Pinpoint the cell where the given text exists, returning its [x, y] midpoint coordinate. 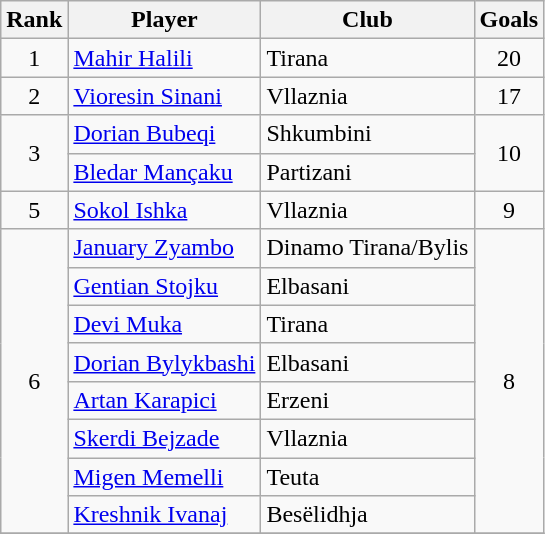
Skerdi Bejzade [164, 438]
Dorian Bylykbashi [164, 362]
Gentian Stojku [164, 286]
10 [509, 153]
6 [34, 381]
1 [34, 58]
Dinamo Tirana/Bylis [368, 248]
Bledar Mançaku [164, 172]
Besëlidhja [368, 515]
2 [34, 96]
Partizani [368, 172]
17 [509, 96]
Devi Muka [164, 324]
Dorian Bubeqi [164, 134]
Migen Memelli [164, 477]
20 [509, 58]
5 [34, 210]
January Zyambo [164, 248]
Erzeni [368, 400]
Teuta [368, 477]
8 [509, 381]
Club [368, 20]
Artan Karapici [164, 400]
Rank [34, 20]
9 [509, 210]
Sokol Ishka [164, 210]
Mahir Halili [164, 58]
Player [164, 20]
Kreshnik Ivanaj [164, 515]
3 [34, 153]
Vioresin Sinani [164, 96]
Goals [509, 20]
Shkumbini [368, 134]
